Pinpoint the cell where the given text exists, returning its [x, y] midpoint coordinate. 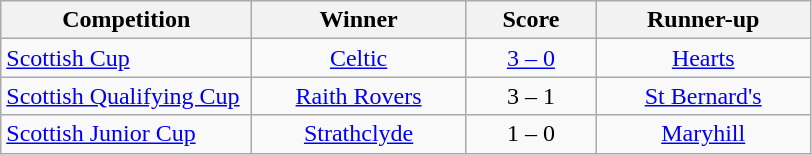
Hearts [703, 58]
Raith Rovers [359, 96]
3 – 1 [530, 96]
Celtic [359, 58]
Winner [359, 20]
Competition [126, 20]
1 – 0 [530, 134]
Scottish Junior Cup [126, 134]
Maryhill [703, 134]
Score [530, 20]
Runner-up [703, 20]
Scottish Qualifying Cup [126, 96]
Strathclyde [359, 134]
3 – 0 [530, 58]
St Bernard's [703, 96]
Scottish Cup [126, 58]
